Determine the (x, y) coordinate at the center of the cell enclosing the given text.  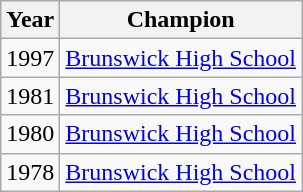
1997 (30, 58)
Year (30, 20)
1980 (30, 134)
1981 (30, 96)
1978 (30, 172)
Champion (181, 20)
